Extract the [X, Y] coordinate from the center of the cell holding the provided text.  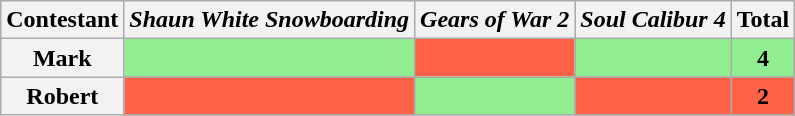
Gears of War 2 [495, 20]
2 [763, 96]
4 [763, 58]
Robert [62, 96]
Shaun White Snowboarding [270, 20]
Contestant [62, 20]
Mark [62, 58]
Soul Calibur 4 [653, 20]
Total [763, 20]
